Return the (x, y) coordinate for the center point of the cell that contains the specified text.  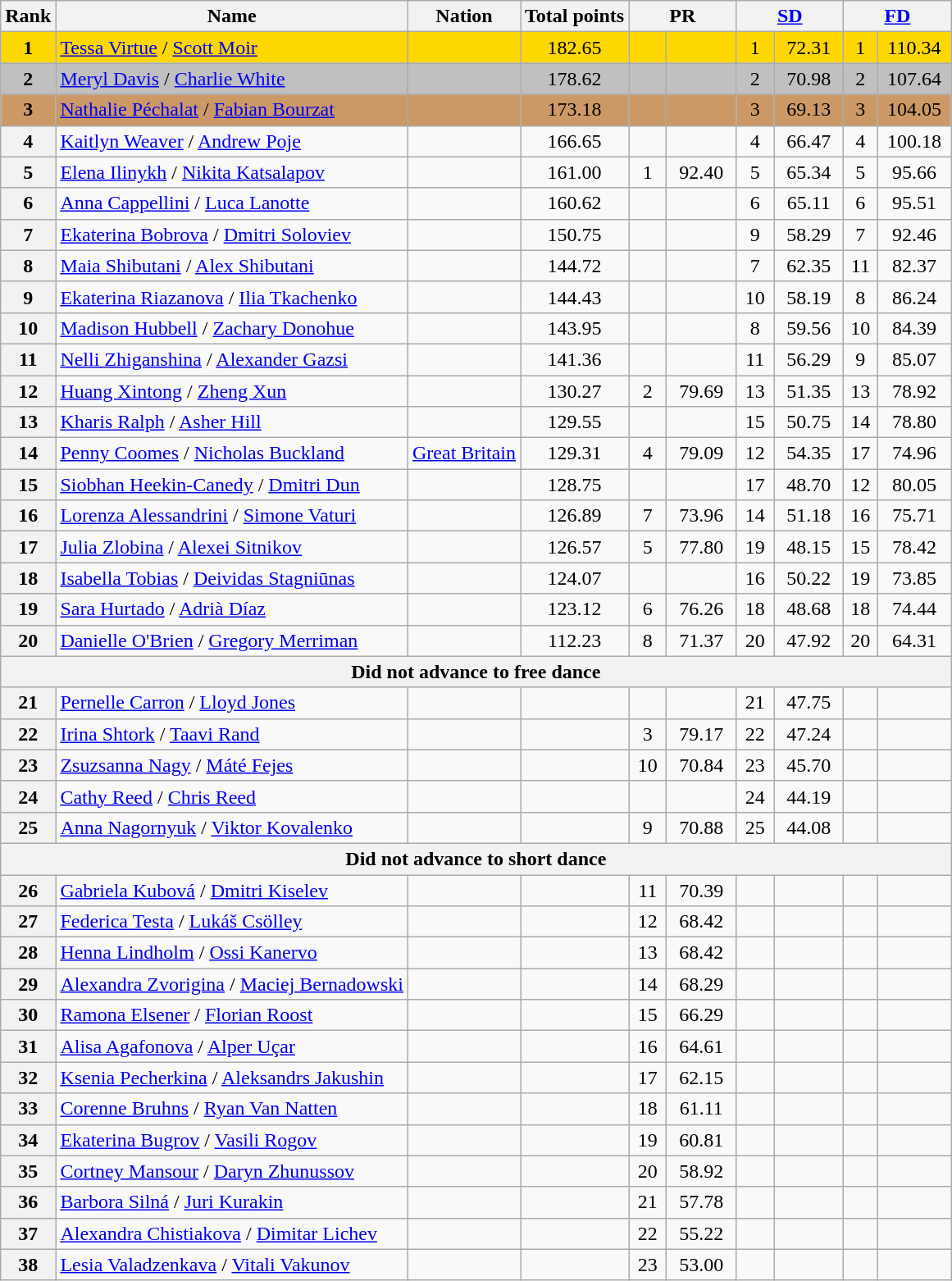
Madison Hubbell / Zachary Donohue (232, 328)
PR (682, 16)
34 (28, 1140)
59.56 (809, 328)
53.00 (702, 1265)
178.62 (574, 79)
86.24 (914, 297)
Name (232, 16)
173.18 (574, 110)
56.29 (809, 359)
51.18 (809, 516)
144.43 (574, 297)
Huang Xintong / Zheng Xun (232, 391)
79.17 (702, 734)
141.36 (574, 359)
44.19 (809, 796)
Ekaterina Riazanova / Ilia Tkachenko (232, 297)
64.61 (702, 1046)
100.18 (914, 141)
68.29 (702, 984)
160.62 (574, 203)
Pernelle Carron / Lloyd Jones (232, 703)
79.69 (702, 391)
44.08 (809, 827)
62.15 (702, 1078)
128.75 (574, 485)
Nelli Zhiganshina / Alexander Gazsi (232, 359)
60.81 (702, 1140)
Isabella Tobias / Deividas Stagniūnas (232, 578)
50.22 (809, 578)
36 (28, 1202)
Cortney Mansour / Daryn Zhunussov (232, 1171)
64.31 (914, 640)
112.23 (574, 640)
Maia Shibutani / Alex Shibutani (232, 266)
27 (28, 922)
150.75 (574, 235)
95.51 (914, 203)
31 (28, 1046)
80.05 (914, 485)
62.35 (809, 266)
74.96 (914, 454)
70.84 (702, 765)
104.05 (914, 110)
92.46 (914, 235)
Lorenza Alessandrini / Simone Vaturi (232, 516)
35 (28, 1171)
45.70 (809, 765)
Gabriela Kubová / Dmitri Kiselev (232, 890)
55.22 (702, 1233)
95.66 (914, 172)
Barbora Silná / Juri Kurakin (232, 1202)
71.37 (702, 640)
Great Britain (464, 454)
78.80 (914, 422)
75.71 (914, 516)
Danielle O'Brien / Gregory Merriman (232, 640)
Alisa Agafonova / Alper Uçar (232, 1046)
78.92 (914, 391)
143.95 (574, 328)
72.31 (809, 48)
30 (28, 1015)
Zsuzsanna Nagy / Máté Fejes (232, 765)
161.00 (574, 172)
66.47 (809, 141)
130.27 (574, 391)
84.39 (914, 328)
78.42 (914, 547)
124.07 (574, 578)
Total points (574, 16)
74.44 (914, 609)
107.64 (914, 79)
65.11 (809, 203)
37 (28, 1233)
85.07 (914, 359)
Alexandra Chistiakova / Dimitar Lichev (232, 1233)
SD (790, 16)
70.39 (702, 890)
47.75 (809, 703)
126.57 (574, 547)
28 (28, 953)
29 (28, 984)
58.92 (702, 1171)
57.78 (702, 1202)
144.72 (574, 266)
Cathy Reed / Chris Reed (232, 796)
32 (28, 1078)
Julia Zlobina / Alexei Sitnikov (232, 547)
126.89 (574, 516)
48.68 (809, 609)
Anna Cappellini / Luca Lanotte (232, 203)
70.88 (702, 827)
Siobhan Heekin-Canedy / Dmitri Dun (232, 485)
Rank (28, 16)
Lesia Valadzenkava / Vitali Vakunov (232, 1265)
Nation (464, 16)
73.96 (702, 516)
Ksenia Pecherkina / Aleksandrs Jakushin (232, 1078)
77.80 (702, 547)
129.55 (574, 422)
123.12 (574, 609)
26 (28, 890)
Anna Nagornyuk / Viktor Kovalenko (232, 827)
38 (28, 1265)
Sara Hurtado / Adrià Díaz (232, 609)
92.40 (702, 172)
Did not advance to short dance (476, 859)
69.13 (809, 110)
73.85 (914, 578)
82.37 (914, 266)
Penny Coomes / Nicholas Buckland (232, 454)
33 (28, 1109)
Federica Testa / Lukáš Csölley (232, 922)
166.65 (574, 141)
110.34 (914, 48)
48.70 (809, 485)
Kharis Ralph / Asher Hill (232, 422)
51.35 (809, 391)
50.75 (809, 422)
58.19 (809, 297)
Meryl Davis / Charlie White (232, 79)
Tessa Virtue / Scott Moir (232, 48)
65.34 (809, 172)
Henna Lindholm / Ossi Kanervo (232, 953)
54.35 (809, 454)
48.15 (809, 547)
Alexandra Zvorigina / Maciej Bernadowski (232, 984)
Irina Shtork / Taavi Rand (232, 734)
129.31 (574, 454)
66.29 (702, 1015)
47.92 (809, 640)
Elena Ilinykh / Nikita Katsalapov (232, 172)
58.29 (809, 235)
FD (897, 16)
182.65 (574, 48)
Ekaterina Bobrova / Dmitri Soloviev (232, 235)
70.98 (809, 79)
Did not advance to free dance (476, 672)
Ekaterina Bugrov / Vasili Rogov (232, 1140)
79.09 (702, 454)
Kaitlyn Weaver / Andrew Poje (232, 141)
Corenne Bruhns / Ryan Van Natten (232, 1109)
Nathalie Péchalat / Fabian Bourzat (232, 110)
61.11 (702, 1109)
47.24 (809, 734)
Ramona Elsener / Florian Roost (232, 1015)
76.26 (702, 609)
